For the text-containing cell, return its midpoint in [X, Y] coordinate format. 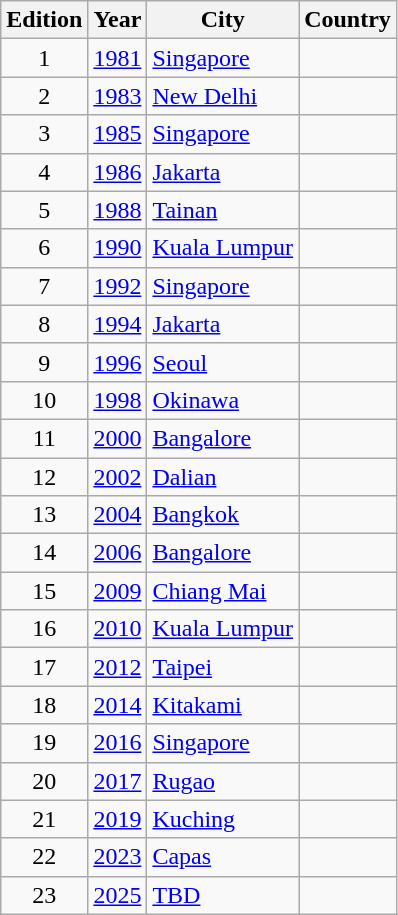
22 [44, 857]
2016 [118, 743]
Seoul [223, 362]
Bangkok [223, 515]
Dalian [223, 477]
2012 [118, 667]
Chiang Mai [223, 591]
1988 [118, 210]
Kuching [223, 819]
1990 [118, 248]
1 [44, 58]
2002 [118, 477]
New Delhi [223, 96]
1996 [118, 362]
Taipei [223, 667]
2009 [118, 591]
Capas [223, 857]
11 [44, 438]
2004 [118, 515]
2017 [118, 781]
8 [44, 324]
19 [44, 743]
2 [44, 96]
1994 [118, 324]
9 [44, 362]
Rugao [223, 781]
Country [348, 20]
13 [44, 515]
7 [44, 286]
2025 [118, 895]
1986 [118, 172]
2014 [118, 705]
TBD [223, 895]
17 [44, 667]
12 [44, 477]
14 [44, 553]
20 [44, 781]
2019 [118, 819]
Kitakami [223, 705]
6 [44, 248]
5 [44, 210]
1981 [118, 58]
City [223, 20]
15 [44, 591]
Edition [44, 20]
21 [44, 819]
2006 [118, 553]
1985 [118, 134]
2023 [118, 857]
3 [44, 134]
4 [44, 172]
2000 [118, 438]
Year [118, 20]
1992 [118, 286]
2010 [118, 629]
Tainan [223, 210]
Okinawa [223, 400]
1983 [118, 96]
1998 [118, 400]
23 [44, 895]
18 [44, 705]
10 [44, 400]
16 [44, 629]
